From the cell containing the given text, extract its center point as [X, Y] coordinate. 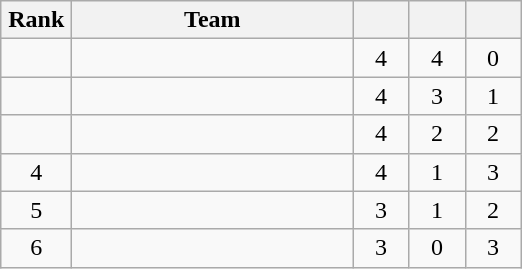
5 [36, 210]
Team [212, 20]
Rank [36, 20]
6 [36, 248]
